Determine the (x, y) coordinate at the center of the cell enclosing the given text.  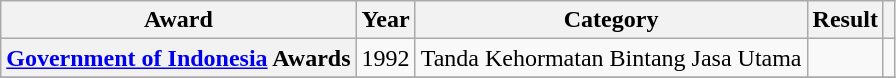
Category (611, 20)
Tanda Kehormatan Bintang Jasa Utama (611, 58)
1992 (386, 58)
Government of Indonesia Awards (178, 58)
Award (178, 20)
Year (386, 20)
Result (845, 20)
